From the cell containing the given text, extract its center point as (x, y) coordinate. 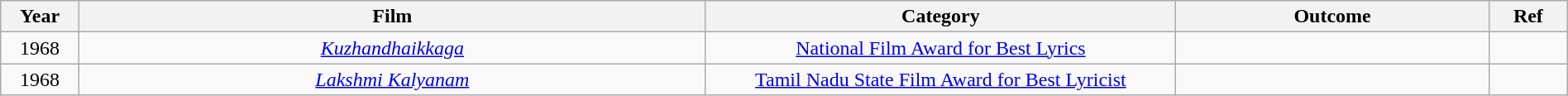
National Film Award for Best Lyrics (940, 48)
Tamil Nadu State Film Award for Best Lyricist (940, 79)
Outcome (1333, 17)
Year (40, 17)
Film (392, 17)
Category (940, 17)
Ref (1528, 17)
Lakshmi Kalyanam (392, 79)
Kuzhandhaikkaga (392, 48)
